Search for the cell housing the specified text and yield its (X, Y) center coordinate. 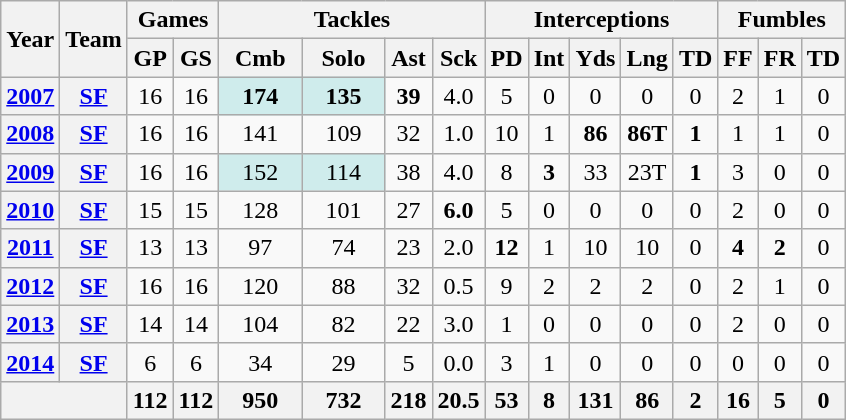
FF (738, 58)
FR (780, 58)
2012 (30, 286)
114 (344, 172)
53 (506, 400)
GS (196, 58)
Games (173, 20)
2009 (30, 172)
39 (408, 96)
6.0 (458, 210)
97 (260, 248)
1.0 (458, 134)
Yds (596, 58)
218 (408, 400)
4 (738, 248)
Team (94, 39)
Year (30, 39)
Interceptions (602, 20)
Fumbles (782, 20)
74 (344, 248)
27 (408, 210)
2007 (30, 96)
3.0 (458, 324)
88 (344, 286)
141 (260, 134)
Lng (647, 58)
86T (647, 134)
2008 (30, 134)
131 (596, 400)
Cmb (260, 58)
38 (408, 172)
2.0 (458, 248)
12 (506, 248)
34 (260, 362)
29 (344, 362)
104 (260, 324)
23 (408, 248)
174 (260, 96)
0.5 (458, 286)
152 (260, 172)
Int (549, 58)
732 (344, 400)
82 (344, 324)
2010 (30, 210)
0.0 (458, 362)
2011 (30, 248)
PD (506, 58)
950 (260, 400)
2014 (30, 362)
GP (150, 58)
120 (260, 286)
135 (344, 96)
23T (647, 172)
128 (260, 210)
Solo (344, 58)
Ast (408, 58)
33 (596, 172)
101 (344, 210)
9 (506, 286)
22 (408, 324)
2013 (30, 324)
Sck (458, 58)
20.5 (458, 400)
109 (344, 134)
Tackles (352, 20)
